Pinpoint the cell where the given text exists, returning its [X, Y] midpoint coordinate. 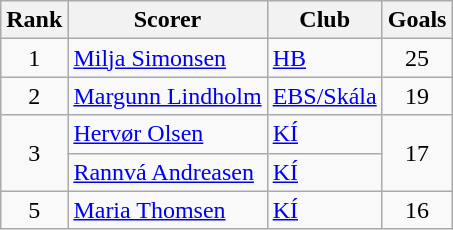
5 [34, 210]
Maria Thomsen [168, 210]
Milja Simonsen [168, 58]
3 [34, 153]
Scorer [168, 20]
Rannvá Andreasen [168, 172]
Rank [34, 20]
25 [417, 58]
19 [417, 96]
Goals [417, 20]
HB [324, 58]
Club [324, 20]
Margunn Lindholm [168, 96]
EBS/Skála [324, 96]
1 [34, 58]
17 [417, 153]
16 [417, 210]
2 [34, 96]
Hervør Olsen [168, 134]
